Return the [x, y] coordinate for the center point of the cell that contains the specified text.  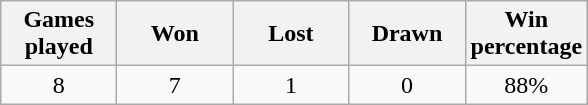
0 [407, 85]
88% [526, 85]
Won [175, 34]
Win percentage [526, 34]
Lost [291, 34]
8 [59, 85]
Drawn [407, 34]
1 [291, 85]
Games played [59, 34]
7 [175, 85]
